Search for the cell housing the specified text and yield its (x, y) center coordinate. 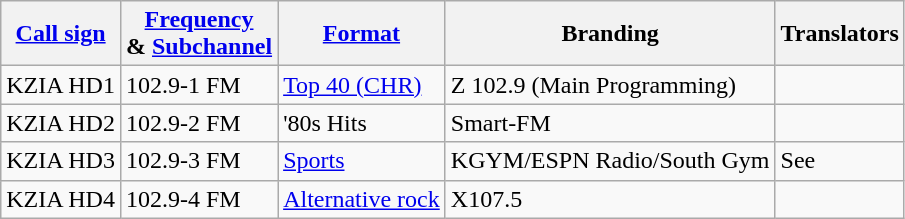
KZIA HD4 (61, 199)
102.9-2 FM (198, 123)
Z 102.9 (Main Programming) (610, 85)
KGYM/ESPN Radio/South Gym (610, 161)
'80s Hits (362, 123)
KZIA HD2 (61, 123)
Top 40 (CHR) (362, 85)
Alternative rock (362, 199)
Smart-FM (610, 123)
Format (362, 34)
102.9-3 FM (198, 161)
Call sign (61, 34)
X107.5 (610, 199)
Branding (610, 34)
See (840, 161)
102.9-4 FM (198, 199)
102.9-1 FM (198, 85)
Sports (362, 161)
KZIA HD3 (61, 161)
Frequency& Subchannel (198, 34)
KZIA HD1 (61, 85)
Translators (840, 34)
